Identify which cell holds the provided text, then report its [x, y] central coordinate. 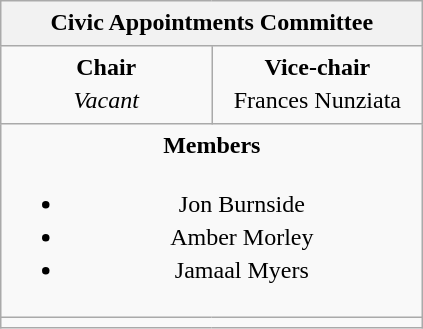
Civic Appointments Committee [212, 24]
ChairVacant [106, 84]
Vice-chairFrances Nunziata [318, 84]
MembersJon BurnsideAmber MorleyJamaal Myers [212, 220]
